Extract the [x, y] coordinate from the center of the cell holding the provided text.  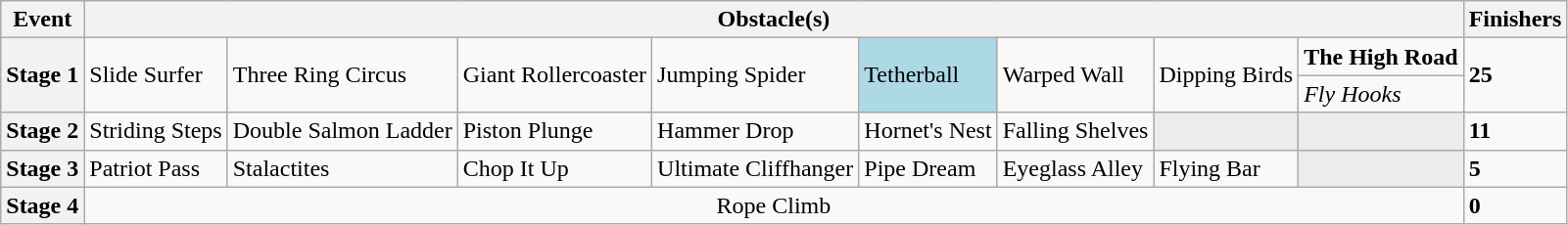
Eyeglass Alley [1075, 168]
Hornet's Nest [928, 131]
Stage 2 [43, 131]
Pipe Dream [928, 168]
Stage 3 [43, 168]
Stalactites [343, 168]
Falling Shelves [1075, 131]
Hammer Drop [756, 131]
Ultimate Cliffhanger [756, 168]
25 [1515, 75]
The High Road [1381, 57]
Double Salmon Ladder [343, 131]
Chop It Up [554, 168]
Tetherball [928, 75]
Piston Plunge [554, 131]
Giant Rollercoaster [554, 75]
Dipping Birds [1226, 75]
Flying Bar [1226, 168]
Patriot Pass [156, 168]
Stage 4 [43, 205]
Three Ring Circus [343, 75]
0 [1515, 205]
11 [1515, 131]
Event [43, 20]
Slide Surfer [156, 75]
Warped Wall [1075, 75]
5 [1515, 168]
Fly Hooks [1381, 94]
Striding Steps [156, 131]
Obstacle(s) [774, 20]
Jumping Spider [756, 75]
Finishers [1515, 20]
Stage 1 [43, 75]
Rope Climb [774, 205]
